From the cell containing the given text, extract its center point as [X, Y] coordinate. 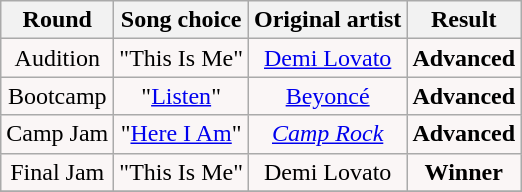
Round [58, 20]
Camp Jam [58, 134]
Winner [464, 172]
"Listen" [182, 96]
Song choice [182, 20]
Final Jam [58, 172]
Original artist [327, 20]
Beyoncé [327, 96]
Camp Rock [327, 134]
"Here I Am" [182, 134]
Audition [58, 58]
Result [464, 20]
Bootcamp [58, 96]
